Extract the (x, y) coordinate from the center of the cell holding the provided text.  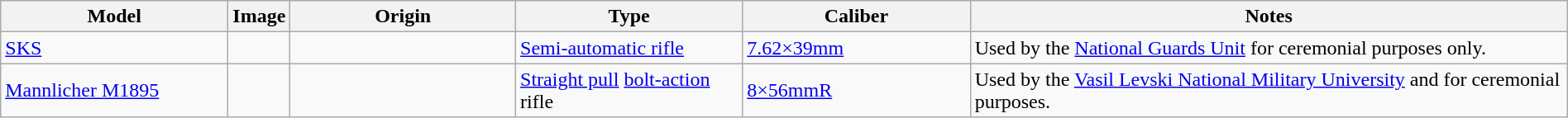
Used by the National Guards Unit for ceremonial purposes only. (1269, 48)
Model (114, 17)
Caliber (857, 17)
7.62×39mm (857, 48)
Image (260, 17)
Notes (1269, 17)
Mannlicher M1895 (114, 91)
SKS (114, 48)
8×56mmR (857, 91)
Straight pull bolt-action rifle (629, 91)
Semi-automatic rifle (629, 48)
Type (629, 17)
Used by the Vasil Levski National Military University and for ceremonial purposes. (1269, 91)
Origin (404, 17)
